Identify which cell holds the provided text, then report its (X, Y) central coordinate. 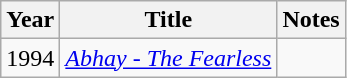
Abhay - The Fearless (168, 58)
Notes (311, 20)
1994 (30, 58)
Title (168, 20)
Year (30, 20)
